Locate the cell with the specified text and output its [X, Y] center coordinate. 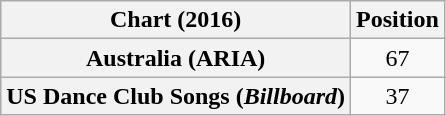
37 [398, 96]
Australia (ARIA) [176, 58]
US Dance Club Songs (Billboard) [176, 96]
Position [398, 20]
67 [398, 58]
Chart (2016) [176, 20]
